Capture the cell that displays the provided text and extract its [x, y] central coordinate. 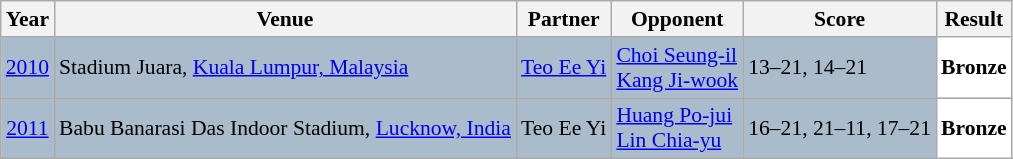
16–21, 21–11, 17–21 [840, 128]
Choi Seung-il Kang Ji-wook [677, 68]
Score [840, 19]
Partner [564, 19]
Year [28, 19]
Result [974, 19]
Venue [285, 19]
Stadium Juara, Kuala Lumpur, Malaysia [285, 68]
13–21, 14–21 [840, 68]
Opponent [677, 19]
2011 [28, 128]
Huang Po-jui Lin Chia-yu [677, 128]
2010 [28, 68]
Babu Banarasi Das Indoor Stadium, Lucknow, India [285, 128]
